Find where the given text appears and provide that cell's center as [X, Y] coordinate. 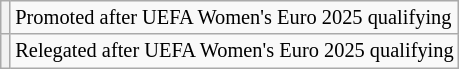
Relegated after UEFA Women's Euro 2025 qualifying [234, 51]
Promoted after UEFA Women's Euro 2025 qualifying [234, 17]
